Find where the given text appears and provide that cell's center as (x, y) coordinate. 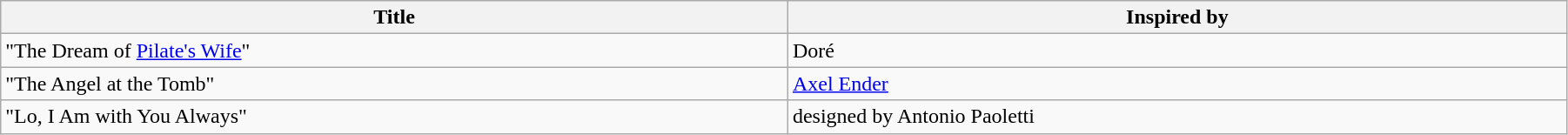
Title (395, 17)
Axel Ender (1176, 84)
"Lo, I Am with You Always" (395, 117)
"The Angel at the Tomb" (395, 84)
Doré (1176, 51)
designed by Antonio Paoletti (1176, 117)
Inspired by (1176, 17)
"The Dream of Pilate's Wife" (395, 51)
